Identify which cell holds the provided text, then report its [x, y] central coordinate. 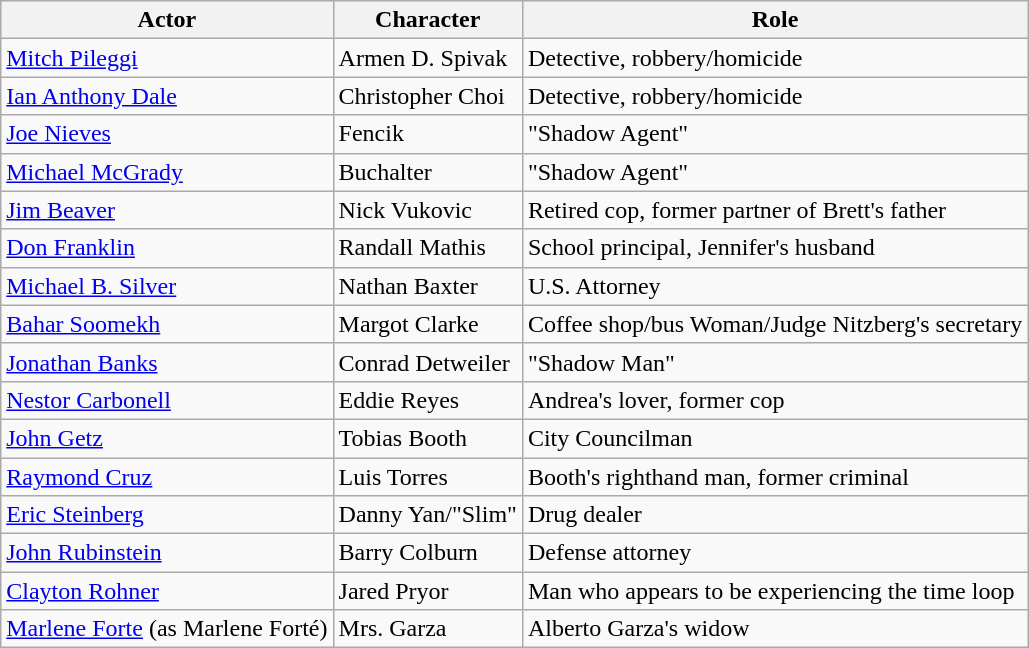
U.S. Attorney [774, 286]
Conrad Detweiler [428, 362]
John Rubinstein [167, 553]
Jared Pryor [428, 591]
Marlene Forte (as Marlene Forté) [167, 629]
Role [774, 20]
Christopher Choi [428, 96]
Alberto Garza's widow [774, 629]
John Getz [167, 438]
Barry Colburn [428, 553]
Jonathan Banks [167, 362]
Andrea's lover, former cop [774, 400]
Eddie Reyes [428, 400]
Man who appears to be experiencing the time loop [774, 591]
Drug dealer [774, 515]
Danny Yan/"Slim" [428, 515]
Michael McGrady [167, 172]
Coffee shop/bus Woman/Judge Nitzberg's secretary [774, 324]
Defense attorney [774, 553]
Joe Nieves [167, 134]
Booth's righthand man, former criminal [774, 477]
Eric Steinberg [167, 515]
Armen D. Spivak [428, 58]
Character [428, 20]
Tobias Booth [428, 438]
School principal, Jennifer's husband [774, 248]
Don Franklin [167, 248]
Mrs. Garza [428, 629]
City Councilman [774, 438]
Michael B. Silver [167, 286]
Fencik [428, 134]
"Shadow Man" [774, 362]
Margot Clarke [428, 324]
Nestor Carbonell [167, 400]
Retired cop, former partner of Brett's father [774, 210]
Clayton Rohner [167, 591]
Raymond Cruz [167, 477]
Nick Vukovic [428, 210]
Bahar Soomekh [167, 324]
Buchalter [428, 172]
Nathan Baxter [428, 286]
Ian Anthony Dale [167, 96]
Luis Torres [428, 477]
Mitch Pileggi [167, 58]
Jim Beaver [167, 210]
Randall Mathis [428, 248]
Actor [167, 20]
